Determine the (X, Y) coordinate at the center of the cell enclosing the given text.  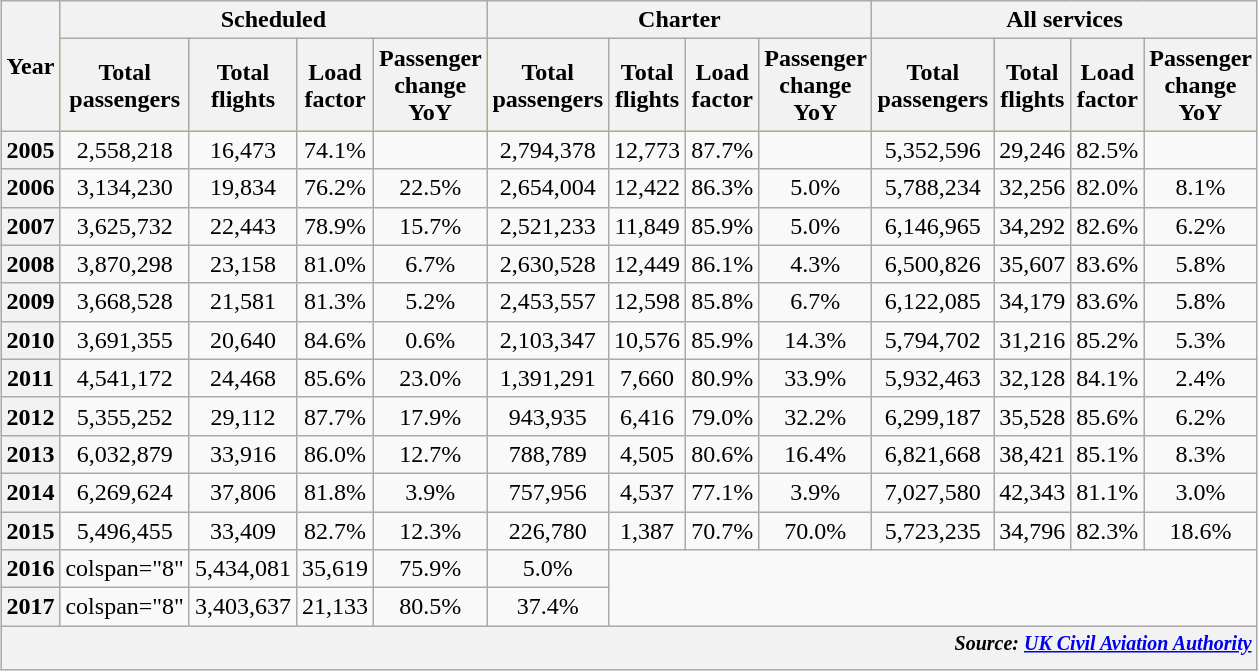
12,449 (648, 264)
6,032,879 (125, 454)
35,619 (336, 569)
86.3% (722, 188)
38,421 (1032, 454)
3.0% (1200, 492)
85.1% (1108, 454)
Charter (680, 20)
29,246 (1032, 150)
All services (1064, 20)
19,834 (242, 188)
42,343 (1032, 492)
35,528 (1032, 416)
788,789 (548, 454)
2012 (30, 416)
2005 (30, 150)
81.3% (336, 302)
32,256 (1032, 188)
8.3% (1200, 454)
86.1% (722, 264)
78.9% (336, 226)
2,794,378 (548, 150)
85.2% (1108, 340)
14.3% (816, 340)
6,122,085 (933, 302)
6,821,668 (933, 454)
23,158 (242, 264)
5,723,235 (933, 531)
2008 (30, 264)
5,434,081 (242, 569)
3,134,230 (125, 188)
22,443 (242, 226)
2006 (30, 188)
80.9% (722, 378)
2015 (30, 531)
7,027,580 (933, 492)
23.0% (430, 378)
75.9% (430, 569)
7,660 (648, 378)
943,935 (548, 416)
80.6% (722, 454)
37.4% (548, 607)
12.7% (430, 454)
12,598 (648, 302)
2010 (30, 340)
82.7% (336, 531)
12,422 (648, 188)
2,453,557 (548, 302)
226,780 (548, 531)
4,537 (648, 492)
12.3% (430, 531)
2009 (30, 302)
3,870,298 (125, 264)
6,146,965 (933, 226)
85.8% (722, 302)
15.7% (430, 226)
2,558,218 (125, 150)
76.2% (336, 188)
5,496,455 (125, 531)
Source: UK Civil Aviation Authority (629, 648)
82.3% (1108, 531)
24,468 (242, 378)
2.4% (1200, 378)
2017 (30, 607)
6,416 (648, 416)
6,299,187 (933, 416)
82.0% (1108, 188)
12,773 (648, 150)
86.0% (336, 454)
3,625,732 (125, 226)
757,956 (548, 492)
31,216 (1032, 340)
4,505 (648, 454)
2,103,347 (548, 340)
5,352,596 (933, 150)
4,541,172 (125, 378)
81.1% (1108, 492)
33.9% (816, 378)
21,581 (242, 302)
37,806 (242, 492)
80.5% (430, 607)
33,409 (242, 531)
82.5% (1108, 150)
16.4% (816, 454)
3,691,355 (125, 340)
5,932,463 (933, 378)
32,128 (1032, 378)
2013 (30, 454)
70.7% (722, 531)
0.6% (430, 340)
2,521,233 (548, 226)
29,112 (242, 416)
5,788,234 (933, 188)
4.3% (816, 264)
10,576 (648, 340)
3,403,637 (242, 607)
2016 (30, 569)
2,630,528 (548, 264)
70.0% (816, 531)
34,179 (1032, 302)
2011 (30, 378)
2007 (30, 226)
1,391,291 (548, 378)
5.3% (1200, 340)
77.1% (722, 492)
35,607 (1032, 264)
5,794,702 (933, 340)
2,654,004 (548, 188)
34,796 (1032, 531)
22.5% (430, 188)
33,916 (242, 454)
74.1% (336, 150)
82.6% (1108, 226)
6,500,826 (933, 264)
16,473 (242, 150)
81.8% (336, 492)
3,668,528 (125, 302)
Scheduled (274, 20)
20,640 (242, 340)
84.1% (1108, 378)
11,849 (648, 226)
8.1% (1200, 188)
1,387 (648, 531)
18.6% (1200, 531)
Year (30, 66)
84.6% (336, 340)
5,355,252 (125, 416)
81.0% (336, 264)
34,292 (1032, 226)
2014 (30, 492)
32.2% (816, 416)
79.0% (722, 416)
5.2% (430, 302)
6,269,624 (125, 492)
17.9% (430, 416)
21,133 (336, 607)
